Search for the cell housing the specified text and yield its (X, Y) center coordinate. 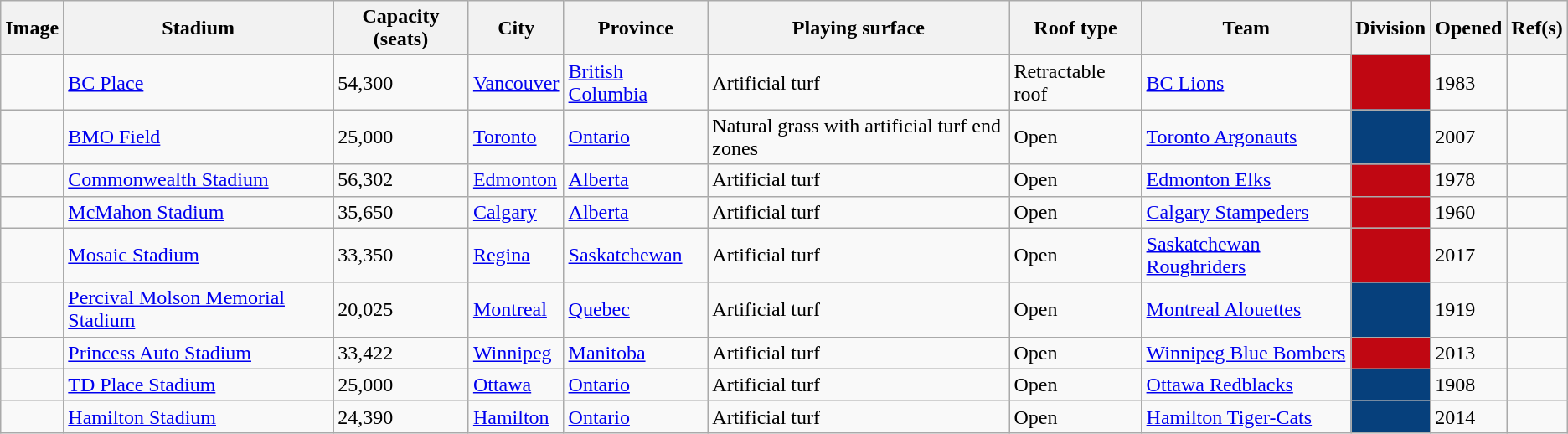
Team (1246, 28)
BC Lions (1246, 82)
Ottawa (516, 385)
Ref(s) (1537, 28)
Playing surface (859, 28)
Toronto Argonauts (1246, 137)
BC Place (199, 82)
Natural grass with artificial turf end zones (859, 137)
Vancouver (516, 82)
20,025 (401, 310)
TD Place Stadium (199, 385)
Calgary (516, 212)
City (516, 28)
33,350 (401, 255)
Winnipeg (516, 353)
Capacity (seats) (401, 28)
1919 (1469, 310)
Opened (1469, 28)
Commonwealth Stadium (199, 180)
33,422 (401, 353)
2013 (1469, 353)
Stadium (199, 28)
Roof type (1075, 28)
Winnipeg Blue Bombers (1246, 353)
Manitoba (636, 353)
Toronto (516, 137)
1983 (1469, 82)
54,300 (401, 82)
2014 (1469, 416)
35,650 (401, 212)
Quebec (636, 310)
Saskatchewan Roughriders (1246, 255)
British Columbia (636, 82)
2017 (1469, 255)
Ottawa Redblacks (1246, 385)
Princess Auto Stadium (199, 353)
Retractable roof (1075, 82)
56,302 (401, 180)
Percival Molson Memorial Stadium (199, 310)
Image (32, 28)
Hamilton (516, 416)
McMahon Stadium (199, 212)
Edmonton (516, 180)
Saskatchewan (636, 255)
1908 (1469, 385)
Regina (516, 255)
Montreal (516, 310)
2007 (1469, 137)
1960 (1469, 212)
Montreal Alouettes (1246, 310)
Hamilton Stadium (199, 416)
Province (636, 28)
Calgary Stampeders (1246, 212)
Edmonton Elks (1246, 180)
Mosaic Stadium (199, 255)
BMO Field (199, 137)
24,390 (401, 416)
1978 (1469, 180)
Division (1390, 28)
Hamilton Tiger-Cats (1246, 416)
